Determine the (x, y) coordinate at the center of the cell enclosing the given text.  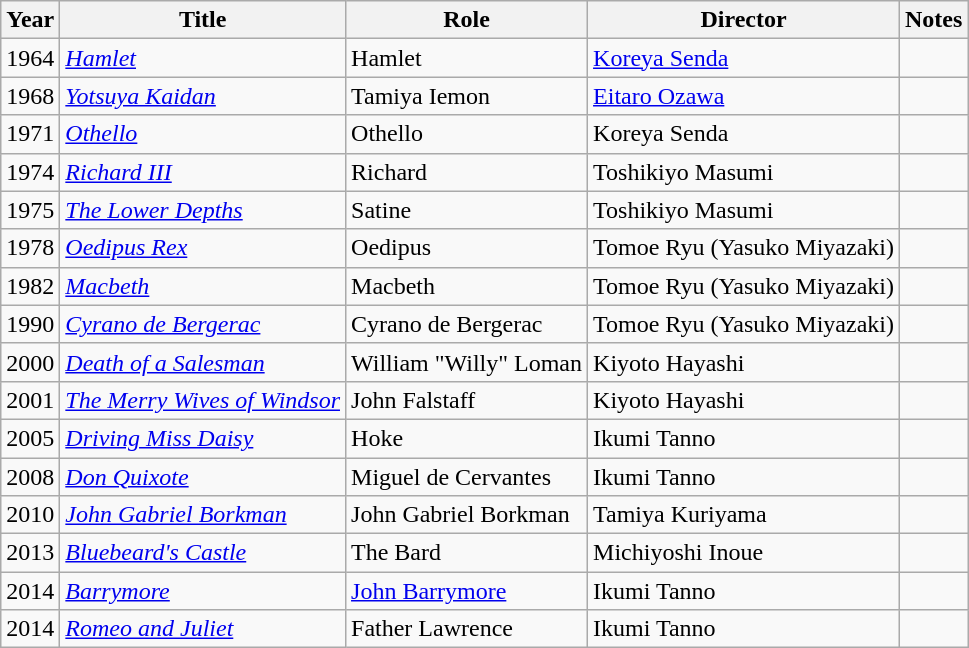
Michiyoshi Inoue (744, 553)
1990 (30, 324)
Director (744, 20)
2008 (30, 477)
2005 (30, 438)
1975 (30, 210)
Satine (467, 210)
Notes (933, 20)
1974 (30, 172)
Richard (467, 172)
Title (203, 20)
John Falstaff (467, 400)
William "Willy" Loman (467, 362)
Oedipus (467, 248)
The Bard (467, 553)
Bluebeard's Castle (203, 553)
2013 (30, 553)
1971 (30, 134)
Don Quixote (203, 477)
1978 (30, 248)
Role (467, 20)
The Lower Depths (203, 210)
The Merry Wives of Windsor (203, 400)
2010 (30, 515)
Year (30, 20)
1982 (30, 286)
Eitaro Ozawa (744, 96)
Tamiya Iemon (467, 96)
1968 (30, 96)
2000 (30, 362)
John Barrymore (467, 591)
1964 (30, 58)
2001 (30, 400)
Romeo and Juliet (203, 629)
Richard III (203, 172)
Death of a Salesman (203, 362)
Tamiya Kuriyama (744, 515)
Barrymore (203, 591)
Father Lawrence (467, 629)
Driving Miss Daisy (203, 438)
Yotsuya Kaidan (203, 96)
Miguel de Cervantes (467, 477)
Hoke (467, 438)
Oedipus Rex (203, 248)
